Extract the [x, y] coordinate from the center of the cell holding the provided text.  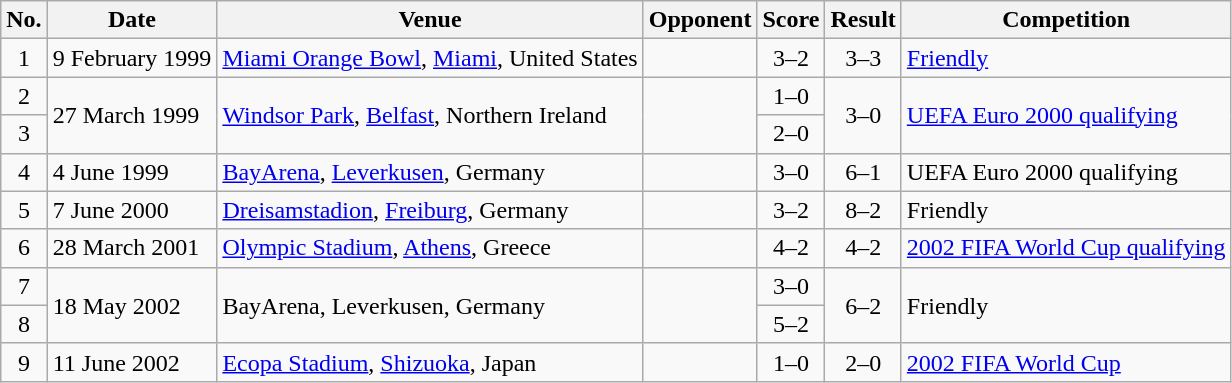
4 [24, 172]
Date [132, 20]
9 [24, 362]
7 June 2000 [132, 210]
Miami Orange Bowl, Miami, United States [430, 58]
3–3 [863, 58]
2 [24, 96]
6–2 [863, 305]
6–1 [863, 172]
5–2 [791, 324]
9 February 1999 [132, 58]
Venue [430, 20]
Olympic Stadium, Athens, Greece [430, 248]
1 [24, 58]
No. [24, 20]
Dreisamstadion, Freiburg, Germany [430, 210]
6 [24, 248]
Competition [1066, 20]
Opponent [700, 20]
5 [24, 210]
8–2 [863, 210]
18 May 2002 [132, 305]
Windsor Park, Belfast, Northern Ireland [430, 115]
4 June 1999 [132, 172]
27 March 1999 [132, 115]
2002 FIFA World Cup [1066, 362]
11 June 2002 [132, 362]
28 March 2001 [132, 248]
7 [24, 286]
3 [24, 134]
Score [791, 20]
8 [24, 324]
2002 FIFA World Cup qualifying [1066, 248]
Result [863, 20]
Ecopa Stadium, Shizuoka, Japan [430, 362]
